Provide the [x, y] coordinate of the cell's center where the given text is located.  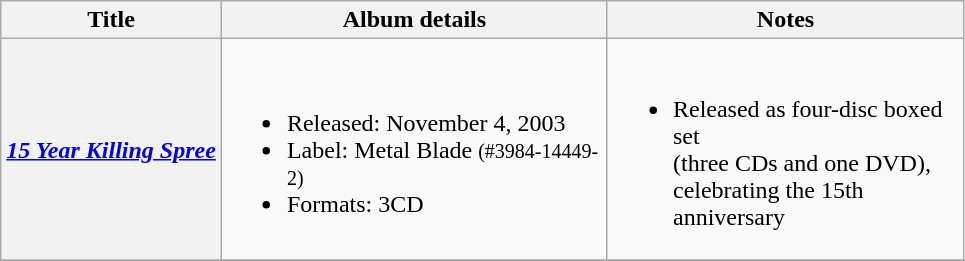
Notes [785, 20]
Released as four-disc boxed set (three CDs and one DVD), celebrating the 15th anniversary [785, 150]
Released: November 4, 2003Label: Metal Blade (#3984-14449-2)Formats: 3CD [414, 150]
Album details [414, 20]
15 Year Killing Spree [112, 150]
Title [112, 20]
